Capture the cell that displays the provided text and extract its [X, Y] central coordinate. 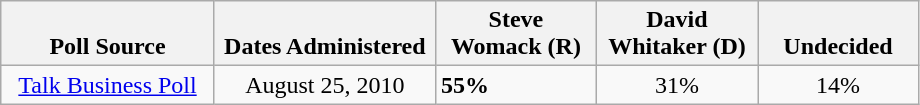
55% [516, 85]
14% [838, 85]
Undecided [838, 34]
31% [676, 85]
August 25, 2010 [324, 85]
SteveWomack (R) [516, 34]
Dates Administered [324, 34]
DavidWhitaker (D) [676, 34]
Poll Source [108, 34]
Talk Business Poll [108, 85]
